Scan for the cell matching the given text and deliver its (x, y) coordinate at center. 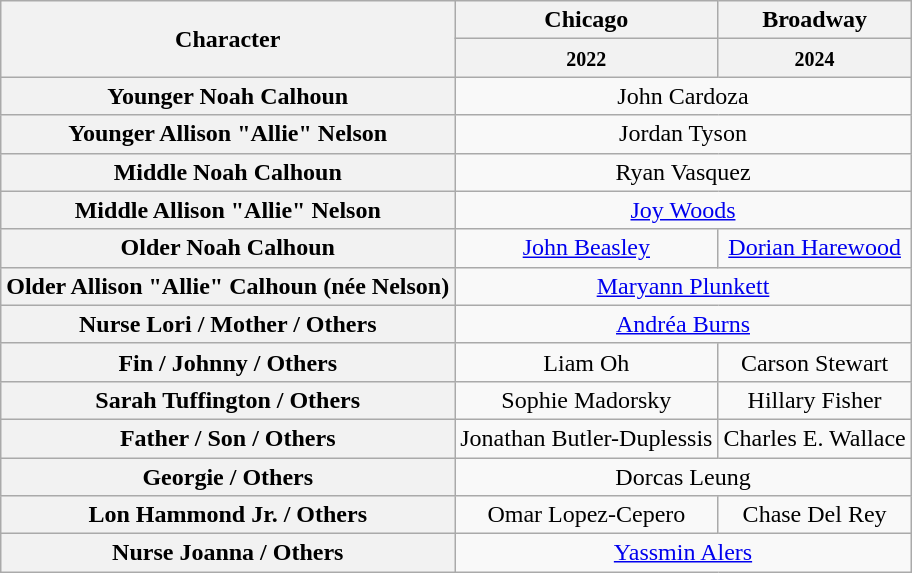
Dorcas Leung (684, 477)
Middle Allison "Allie" Nelson (228, 210)
Sophie Madorsky (586, 400)
Lon Hammond Jr. / Others (228, 515)
Sarah Tuffington / Others (228, 400)
Maryann Plunkett (684, 286)
Broadway (814, 20)
Father / Son / Others (228, 438)
Younger Allison "Allie" Nelson (228, 134)
Yassmin Alers (684, 553)
Jordan Tyson (684, 134)
Georgie / Others (228, 477)
Older Noah Calhoun (228, 248)
Andréa Burns (684, 324)
John Cardoza (684, 96)
Charles E. Wallace (814, 438)
Chase Del Rey (814, 515)
Ryan Vasquez (684, 172)
Middle Noah Calhoun (228, 172)
Omar Lopez-Cepero (586, 515)
Joy Woods (684, 210)
Fin / Johnny / Others (228, 362)
Older Allison "Allie" Calhoun (née Nelson) (228, 286)
2024 (814, 58)
Chicago (586, 20)
Younger Noah Calhoun (228, 96)
Dorian Harewood (814, 248)
Jonathan Butler-Duplessis (586, 438)
2022 (586, 58)
John Beasley (586, 248)
Carson Stewart (814, 362)
Hillary Fisher (814, 400)
Character (228, 39)
Liam Oh (586, 362)
Nurse Lori / Mother / Others (228, 324)
Nurse Joanna / Others (228, 553)
